Scan for the cell matching the given text and deliver its [X, Y] coordinate at center. 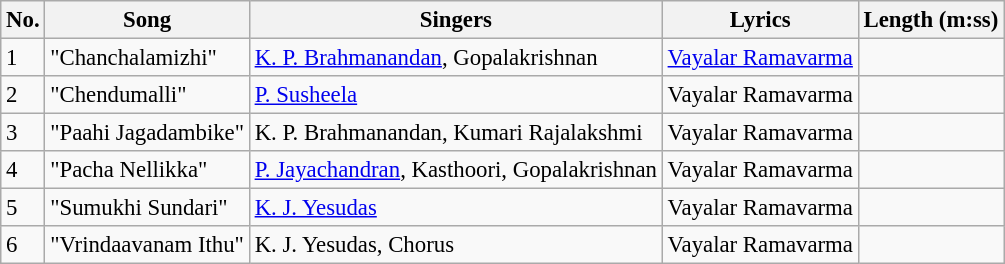
"Chendumalli" [147, 95]
2 [23, 95]
6 [23, 245]
"Vrindaavanam Ithu" [147, 245]
K. J. Yesudas [456, 208]
P. Susheela [456, 95]
Lyrics [760, 20]
Length (m:ss) [930, 20]
"Pacha Nellikka" [147, 170]
5 [23, 208]
K. P. Brahmanandan, Gopalakrishnan [456, 58]
4 [23, 170]
P. Jayachandran, Kasthoori, Gopalakrishnan [456, 170]
Singers [456, 20]
3 [23, 133]
K. P. Brahmanandan, Kumari Rajalakshmi [456, 133]
Song [147, 20]
K. J. Yesudas, Chorus [456, 245]
1 [23, 58]
No. [23, 20]
"Sumukhi Sundari" [147, 208]
"Paahi Jagadambike" [147, 133]
"Chanchalamizhi" [147, 58]
